Return the (x, y) coordinate for the center point of the cell that contains the specified text.  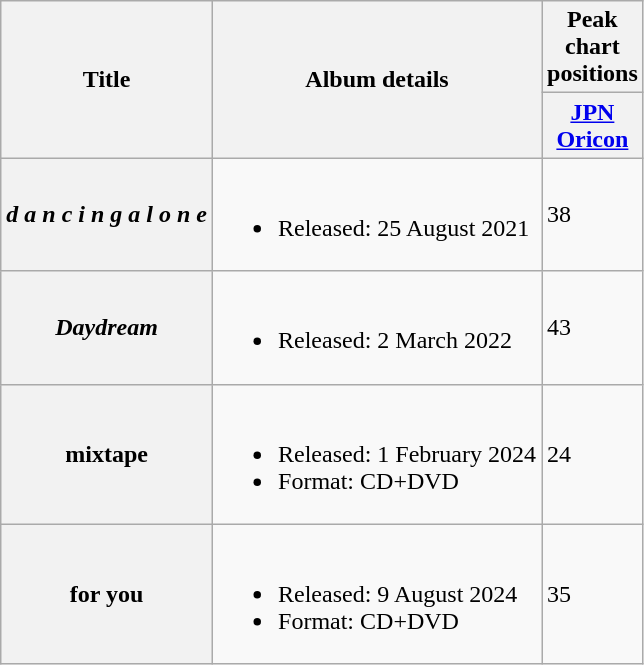
Daydream (107, 328)
Released: 9 August 2024Format: CD+DVD (378, 594)
38 (593, 214)
24 (593, 454)
Peakchartpositions (593, 47)
Title (107, 80)
43 (593, 328)
d a n c i n g a l o n e (107, 214)
Released: 1 February 2024Format: CD+DVD (378, 454)
JPNOricon (593, 126)
Released: 2 March 2022 (378, 328)
Released: 25 August 2021 (378, 214)
Album details (378, 80)
for you (107, 594)
mixtape (107, 454)
35 (593, 594)
